Extract the (X, Y) coordinate from the center of the cell holding the provided text.  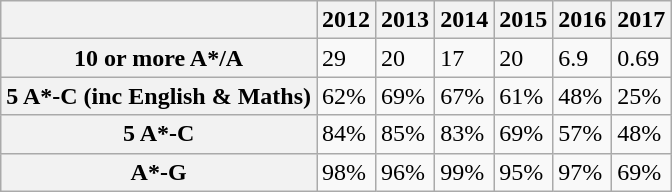
57% (582, 134)
95% (524, 172)
5 A*-C (159, 134)
84% (346, 134)
2014 (464, 20)
2016 (582, 20)
62% (346, 96)
83% (464, 134)
0.69 (642, 58)
98% (346, 172)
96% (406, 172)
10 or more A*/A (159, 58)
85% (406, 134)
6.9 (582, 58)
A*-G (159, 172)
17 (464, 58)
2012 (346, 20)
2013 (406, 20)
2017 (642, 20)
29 (346, 58)
5 A*-C (inc English & Maths) (159, 96)
25% (642, 96)
97% (582, 172)
99% (464, 172)
61% (524, 96)
2015 (524, 20)
67% (464, 96)
